Identify which cell holds the provided text, then report its (X, Y) central coordinate. 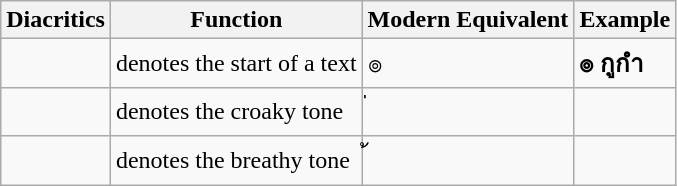
Modern Equivalent (468, 20)
Diacritics (56, 20)
denotes the breathy tone (236, 160)
Function (236, 20)
้ (468, 160)
๏ (468, 64)
denotes the croaky tone (236, 112)
Example (625, 20)
denotes the start of a text (236, 64)
๏ กูกำ (625, 64)
่ (468, 112)
